Pinpoint the cell where the given text exists, returning its (X, Y) midpoint coordinate. 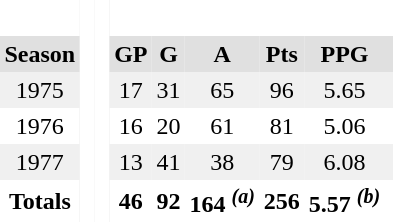
Totals (40, 201)
17 (131, 90)
A (222, 54)
38 (222, 162)
96 (282, 90)
GP (131, 54)
Pts (282, 54)
41 (168, 162)
5.06 (344, 126)
31 (168, 90)
1977 (40, 162)
20 (168, 126)
5.57 (b) (344, 201)
1976 (40, 126)
65 (222, 90)
61 (222, 126)
256 (282, 201)
13 (131, 162)
PPG (344, 54)
1975 (40, 90)
81 (282, 126)
164 (a) (222, 201)
92 (168, 201)
79 (282, 162)
6.08 (344, 162)
Season (40, 54)
46 (131, 201)
16 (131, 126)
5.65 (344, 90)
G (168, 54)
